Provide the (x, y) coordinate of the cell's center where the given text is located.  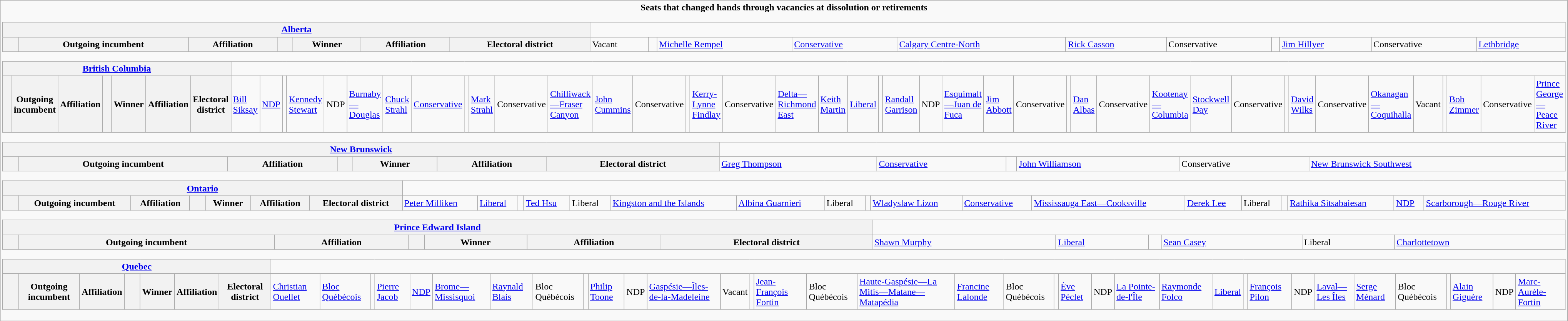
Ontario (202, 188)
David Wilks (1302, 104)
Christian Ouellet (295, 291)
Derek Lee (1213, 203)
Michelle Rempel (724, 44)
New Brunswick Southwest (1437, 164)
Marc-Aurèle-Fortin (1540, 291)
Calgary Centre-North (981, 44)
Peter Milliken (440, 203)
Delta—Richmond East (797, 104)
Chuck Strahl (397, 104)
Philip Toone (606, 291)
Laval—Les Îles (1334, 291)
Okanagan—Coquihalla (1391, 104)
Ève Péclet (1075, 291)
Alberta (296, 30)
Mark Strahl (482, 104)
Kootenay—Columbia (1170, 104)
François Pilon (1269, 291)
Mississauga East—Cooksville (1109, 203)
Jim Hillyer (1326, 44)
Jean-François Fortin (780, 291)
Greg Thompson (798, 164)
Pierre Jacob (392, 291)
Alain Giguère (1472, 291)
Scarborough—Rouge River (1495, 203)
Wladyslaw Lizon (916, 203)
Rathika Sitsabaiesan (1341, 203)
Ted Hsu (547, 203)
Lethbridge (1521, 44)
John Cummins (613, 104)
Charlottetown (1480, 242)
Haute-Gaspésie—La Mitis—Matane—Matapédia (906, 291)
New Brunswick (361, 149)
Quebec (137, 266)
Kennedy Stewart (305, 104)
Esquimalt—Juan de Fuca (963, 104)
Kerry-Lynne Findlay (706, 104)
Bill Siksay (245, 104)
Burnaby—Douglas (365, 104)
Kingston and the Islands (673, 203)
Randall Garrison (901, 104)
Jim Abbott (999, 104)
Rick Casson (1116, 44)
Raynald Blais (512, 291)
Sean Casey (1231, 242)
Brome—Missisquoi (461, 291)
Prince Edward Island (437, 228)
Albina Guarnieri (780, 203)
Francine Lalonde (979, 291)
Prince George—Peace River (1550, 104)
La Pointe-de-l'Île (1137, 291)
Bob Zimmer (1464, 104)
Raymonde Folco (1186, 291)
Serge Ménard (1375, 291)
Chilliwack—Fraser Canyon (570, 104)
British Columbia (117, 69)
Shawn Murphy (964, 242)
Dan Albas (1084, 104)
Gaspésie—Îles-de-la-Madeleine (684, 291)
John Williamson (1098, 164)
Stockwell Day (1211, 104)
Keith Martin (833, 104)
